Scan for the cell matching the given text and deliver its [x, y] coordinate at center. 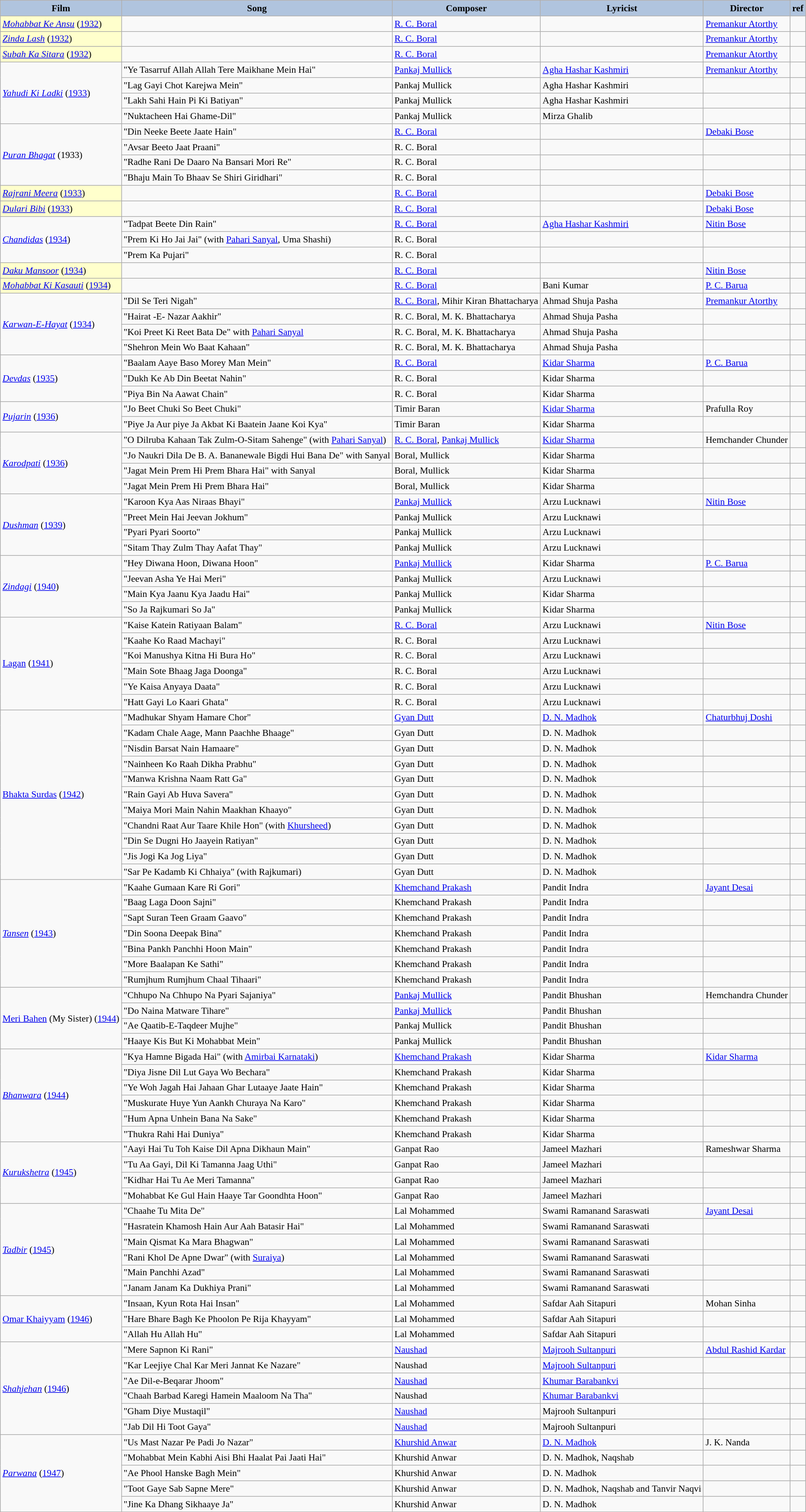
"Jo Naukri Dila De B. A. Bananewale Bigdi Hui Bana De" with Sanyal [257, 455]
"Hey Diwana Hoon, Diwana Hoon" [257, 564]
Daku Mansoor (1934) [61, 271]
"Prem Ka Pujari" [257, 255]
Dushman (1939) [61, 525]
Subah Ka Sitara (1932) [61, 55]
Karwan-E-Hayat (1934) [61, 324]
"Jeevan Asha Ye Hai Meri" [257, 579]
Meri Bahen (My Sister) (1944) [61, 1018]
"Din Soona Deepak Bina" [257, 934]
"Kaahe Ko Raad Machayi" [257, 641]
"Nainheen Ko Raah Dikha Prabhu" [257, 764]
Prafulla Roy [747, 409]
"Insaan, Kyun Rota Hai Insan" [257, 1304]
"Mohabbat Ke Gul Hain Haaye Tar Goondhta Hoon" [257, 1196]
"Madhukar Shyam Hamare Chor" [257, 718]
"Gham Diye Mustaqil" [257, 1412]
ref [798, 8]
"Maiya Mori Main Nahin Maakhan Khaayo" [257, 810]
Mirza Ghalib [622, 116]
Bani Kumar [622, 286]
"Toot Gaye Sab Sapne Mere" [257, 1489]
"Din Neeke Beete Jaate Hain" [257, 132]
Abdul Rashid Kardar [747, 1350]
"Main Qismat Ka Mara Bhagwan" [257, 1242]
"Piya Bin Na Aawat Chain" [257, 394]
Lagan (1941) [61, 664]
"Diya Jisne Dil Lut Gaya Wo Bechara" [257, 1072]
"Aayi Hai Tu Toh Kaise Dil Apna Dikhaun Main" [257, 1149]
"Rain Gayi Ab Huva Savera" [257, 795]
"Jine Ka Dhang Sikhaaye Ja" [257, 1504]
Yahudi Ki Ladki (1933) [61, 93]
Rameshwar Sharma [747, 1149]
Mohabbat Ke Ansu (1932) [61, 24]
Lyricist [622, 8]
Devdas (1935) [61, 378]
"Tadpat Beete Din Rain" [257, 224]
"Jis Jogi Ka Jog Liya" [257, 857]
"Shehron Mein Wo Baat Kahaan" [257, 348]
"Ae Phool Hanske Bagh Mein" [257, 1473]
"Koi Preet Ki Reet Bata De" with Pahari Sanyal [257, 332]
"Tu Aa Gayi, Dil Ki Tamanna Jaag Uthi" [257, 1165]
"Sar Pe Kadamb Ki Chhaiya" (with Rajkumari) [257, 872]
Composer [466, 8]
"Kar Leejiye Chal Kar Meri Jannat Ke Nazare" [257, 1365]
"Do Naina Matware Tihare" [257, 1011]
"Janam Janam Ka Dukhiya Prani" [257, 1288]
Bhakta Surdas (1942) [61, 795]
"Kaahe Gumaan Kare Ri Gori" [257, 887]
D. N. Madhok, Naqshab and Tanvir Naqvi [622, 1489]
"Radhe Rani De Daaro Na Bansari Mori Re" [257, 162]
Rajrani Meera (1933) [61, 193]
"Jo Beet Chuki So Beet Chuki" [257, 409]
"Avsar Beeto Jaat Praani" [257, 147]
"Ye Tasarruf Allah Allah Tere Maikhane Mein Hai" [257, 70]
Parwana (1947) [61, 1473]
"Nisdin Barsat Nain Hamaare" [257, 748]
Hemchander Chunder [747, 440]
"Hatt Gayi Lo Kaari Ghata" [257, 702]
Dulari Bibi (1933) [61, 209]
Film [61, 8]
"Main Kya Jaanu Kya Jaadu Hai" [257, 594]
"O Dilruba Kahaan Tak Zulm-O-Sitam Sahenge" (with Pahari Sanyal) [257, 440]
Karodpati (1936) [61, 463]
Director [747, 8]
"Chhupo Na Chhupo Na Pyari Sajaniya" [257, 995]
Pujarin (1936) [61, 416]
"Jab Dil Hi Toot Gaya" [257, 1427]
"Ye Kaisa Anyaya Daata" [257, 687]
"Hairat -E- Nazar Aakhir" [257, 317]
"Piye Ja Aur piye Ja Akbat Ki Baatein Jaane Koi Kya" [257, 425]
"Jagat Mein Prem Hi Prem Bhara Hai" with Sanyal [257, 471]
"Muskurate Huye Yun Aankh Churaya Na Karo" [257, 1103]
"Main Sote Bhaag Jaga Doonga" [257, 671]
Bhanwara (1944) [61, 1096]
"Us Mast Nazar Pe Padi Jo Nazar" [257, 1442]
"More Baalapan Ke Sathi" [257, 964]
"Main Panchhi Azad" [257, 1273]
"Manwa Krishna Naam Ratt Ga" [257, 779]
"So Ja Rajkumari So Ja" [257, 610]
"Rani Khol De Apne Dwar" (with Suraiya) [257, 1257]
R. C. Boral, Pankaj Mullick [466, 440]
R. C. Boral, Mihir Kiran Bhattacharya [466, 301]
Mohan Sinha [747, 1304]
"Dukh Ke Ab Din Beetat Nahin" [257, 378]
"Nuktacheen Hai Ghame-Dil" [257, 116]
Shahjehan (1946) [61, 1389]
"Lag Gayi Chot Karejwa Mein" [257, 85]
"Hare Bhare Bagh Ke Phoolon Pe Rija Khayyam" [257, 1319]
Mohabbat Ki Kasauti (1934) [61, 286]
"Baalam Aaye Baso Morey Man Mein" [257, 363]
"Karoon Kya Aas Niraas Bhayi" [257, 502]
"Kadam Chale Aage, Mann Paachhe Bhaage" [257, 733]
"Bhaju Main To Bhaav Se Shiri Giridhari" [257, 178]
"Allah Hu Allah Hu" [257, 1335]
J. K. Nanda [747, 1442]
"Jagat Mein Prem Hi Prem Bhara Hai" [257, 487]
Zinda Lash (1932) [61, 39]
"Pyari Pyari Soorto" [257, 532]
"Hasratein Khamosh Hain Aur Aah Batasir Hai" [257, 1227]
D. N. Madhok, Naqshab [622, 1458]
"Kya Hamne Bigada Hai" (with Amirbai Karnataki) [257, 1057]
"Mohabbat Mein Kabhi Aisi Bhi Haalat Pai Jaati Hai" [257, 1458]
"Dil Se Teri Nigah" [257, 301]
Tadbir (1945) [61, 1250]
Chaturbhuj Doshi [747, 718]
"Preet Mein Hai Jeevan Jokhum" [257, 517]
"Ye Woh Jagah Hai Jahaan Ghar Lutaaye Jaate Hain" [257, 1088]
"Haaye Kis But Ki Mohabbat Mein" [257, 1041]
Zindagi (1940) [61, 587]
"Thukra Rahi Hai Duniya" [257, 1134]
Tansen (1943) [61, 933]
"Mere Sapnon Ki Rani" [257, 1350]
"Prem Ki Ho Jai Jai" (with Pahari Sanyal, Uma Shashi) [257, 240]
"Rumjhum Rumjhum Chaal Tihaari" [257, 980]
"Chaah Barbad Karegi Hamein Maaloom Na Tha" [257, 1396]
"Lakh Sahi Hain Pi Ki Batiyan" [257, 101]
Hemchandra Chunder [747, 995]
Song [257, 8]
"Sapt Suran Teen Graam Gaavo" [257, 918]
"Kaise Katein Ratiyaan Balam" [257, 625]
"Chandni Raat Aur Taare Khile Hon" (with Khursheed) [257, 825]
"Kidhar Hai Tu Ae Meri Tamanna" [257, 1180]
"Sitam Thay Zulm Thay Aafat Thay" [257, 548]
"Bina Pankh Panchhi Hoon Main" [257, 949]
Chandidas (1934) [61, 240]
"Koi Manushya Kitna Hi Bura Ho" [257, 656]
Puran Bhagat (1933) [61, 155]
"Ae Qaatib-E-Taqdeer Mujhe" [257, 1026]
"Hum Apna Unhein Bana Na Sake" [257, 1119]
"Ae Dil-e-Beqarar Jhoom" [257, 1381]
Kurukshetra (1945) [61, 1172]
"Din Se Dugni Ho Jaayein Ratiyan" [257, 841]
"Baag Laga Doon Sajni" [257, 903]
"Chaahe Tu Mita De" [257, 1211]
Omar Khaiyyam (1946) [61, 1319]
